From the cell containing the given text, extract its center point as [X, Y] coordinate. 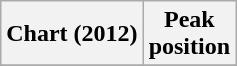
Chart (2012) [72, 34]
Peakposition [189, 34]
